Return [x, y] of the center of cell containing provided text 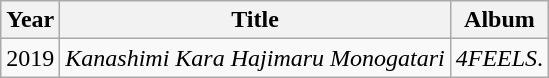
Title [255, 20]
Year [30, 20]
4FEELS. [499, 58]
2019 [30, 58]
Album [499, 20]
Kanashimi Kara Hajimaru Monogatari [255, 58]
